Detect which cell encompasses the target text, then output its (X, Y) center coordinate. 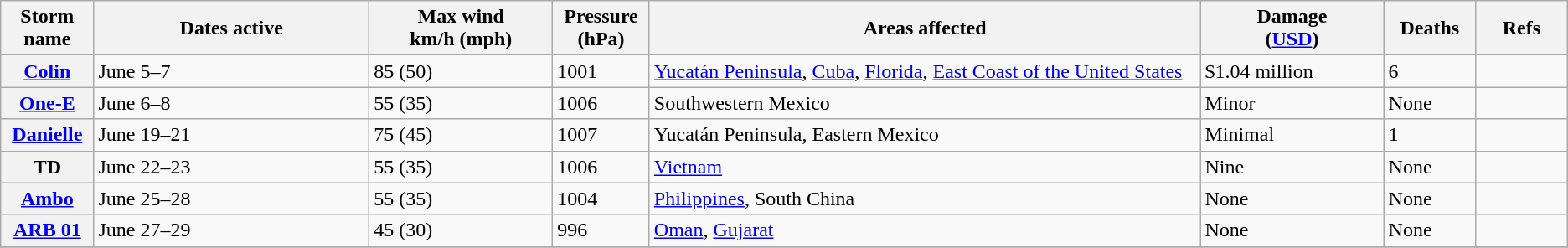
6 (1430, 71)
Oman, Gujarat (925, 230)
$1.04 million (1292, 71)
Colin (47, 71)
ARB 01 (47, 230)
Dates active (231, 28)
996 (601, 230)
Storm name (47, 28)
1 (1430, 135)
Refs (1522, 28)
1004 (601, 199)
June 27–29 (231, 230)
Minimal (1292, 135)
TD (47, 167)
Southwestern Mexico (925, 103)
Max windkm/h (mph) (461, 28)
Areas affected (925, 28)
Vietnam (925, 167)
Minor (1292, 103)
1001 (601, 71)
One-E (47, 103)
85 (50) (461, 71)
Pressure(hPa) (601, 28)
Nine (1292, 167)
Danielle (47, 135)
Damage(USD) (1292, 28)
Philippines, South China (925, 199)
Yucatán Peninsula, Eastern Mexico (925, 135)
June 25–28 (231, 199)
June 6–8 (231, 103)
Yucatán Peninsula, Cuba, Florida, East Coast of the United States (925, 71)
Ambo (47, 199)
75 (45) (461, 135)
45 (30) (461, 230)
June 5–7 (231, 71)
1007 (601, 135)
Deaths (1430, 28)
June 19–21 (231, 135)
June 22–23 (231, 167)
